Output the (x, y) coordinate of the center of the cell containing the given text.  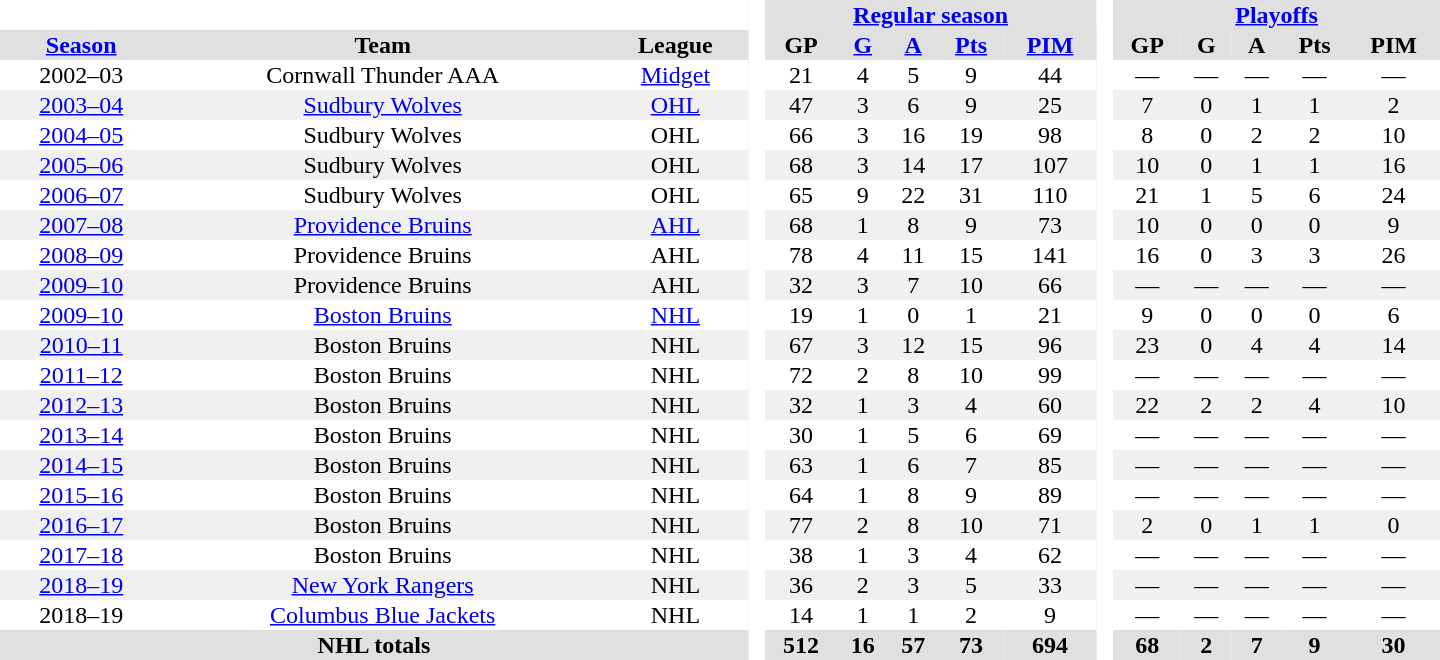
Columbus Blue Jackets (382, 615)
League (676, 45)
2010–11 (81, 345)
25 (1050, 105)
11 (913, 255)
2005–06 (81, 165)
2002–03 (81, 75)
72 (802, 375)
Playoffs (1276, 15)
Regular season (931, 15)
2015–16 (81, 495)
2011–12 (81, 375)
47 (802, 105)
Midget (676, 75)
99 (1050, 375)
2004–05 (81, 135)
2014–15 (81, 465)
2016–17 (81, 525)
71 (1050, 525)
12 (913, 345)
64 (802, 495)
26 (1394, 255)
Team (382, 45)
2008–09 (81, 255)
110 (1050, 195)
2012–13 (81, 405)
24 (1394, 195)
694 (1050, 645)
31 (970, 195)
60 (1050, 405)
85 (1050, 465)
89 (1050, 495)
96 (1050, 345)
NHL totals (374, 645)
Season (81, 45)
New York Rangers (382, 585)
141 (1050, 255)
Cornwall Thunder AAA (382, 75)
512 (802, 645)
77 (802, 525)
23 (1147, 345)
2006–07 (81, 195)
98 (1050, 135)
62 (1050, 555)
2007–08 (81, 225)
38 (802, 555)
33 (1050, 585)
107 (1050, 165)
65 (802, 195)
69 (1050, 435)
78 (802, 255)
63 (802, 465)
2017–18 (81, 555)
2013–14 (81, 435)
36 (802, 585)
67 (802, 345)
17 (970, 165)
57 (913, 645)
2003–04 (81, 105)
44 (1050, 75)
